For the text-containing cell, return its midpoint in (x, y) coordinate format. 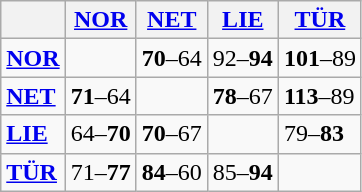
71–77 (100, 172)
70–67 (172, 134)
70–64 (172, 58)
64–70 (100, 134)
101–89 (320, 58)
85–94 (242, 172)
113–89 (320, 96)
84–60 (172, 172)
92–94 (242, 58)
79–83 (320, 134)
78–67 (242, 96)
71–64 (100, 96)
